Find where the given text appears and provide that cell's center as (X, Y) coordinate. 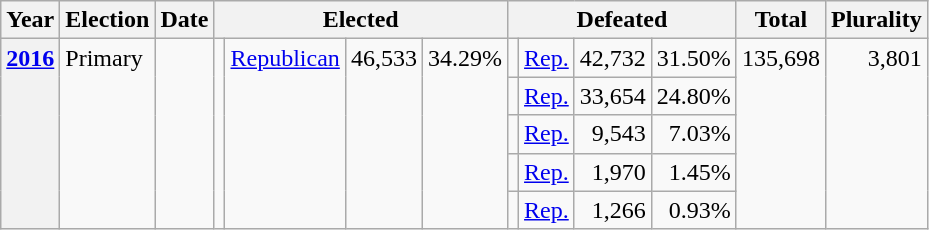
1,970 (612, 172)
Date (184, 20)
31.50% (694, 58)
1,266 (612, 210)
1.45% (694, 172)
Elected (361, 20)
Year (30, 20)
3,801 (876, 134)
0.93% (694, 210)
Total (780, 20)
42,732 (612, 58)
135,698 (780, 134)
Defeated (622, 20)
Plurality (876, 20)
33,654 (612, 96)
46,533 (384, 134)
24.80% (694, 96)
34.29% (464, 134)
Primary (108, 134)
Election (108, 20)
2016 (30, 134)
9,543 (612, 134)
Republican (285, 134)
7.03% (694, 134)
